Determine the [X, Y] coordinate at the center of the cell enclosing the given text.  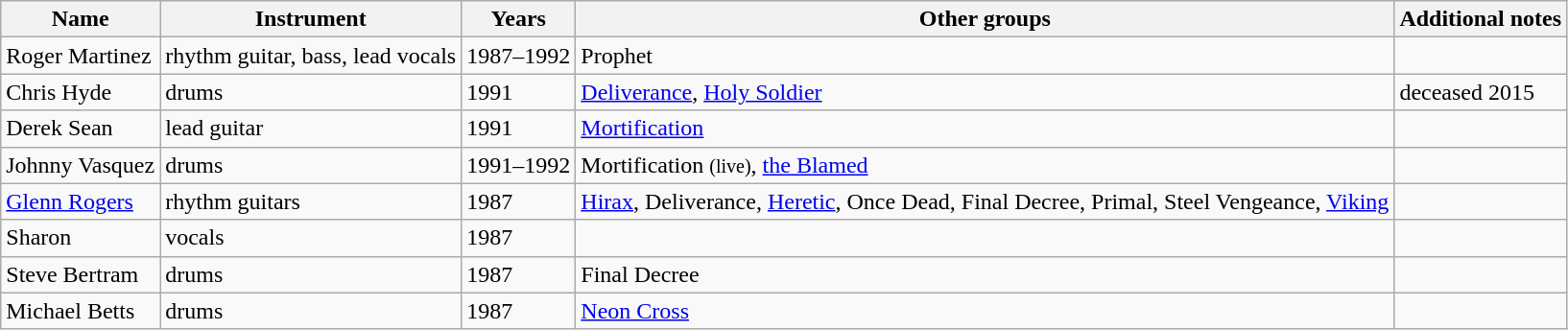
Name [81, 19]
rhythm guitars [311, 201]
Additional notes [1481, 19]
Neon Cross [985, 311]
Glenn Rogers [81, 201]
Hirax, Deliverance, Heretic, Once Dead, Final Decree, Primal, Steel Vengeance, Viking [985, 201]
lead guitar [311, 129]
Roger Martinez [81, 56]
Years [518, 19]
Johnny Vasquez [81, 165]
Final Decree [985, 274]
deceased 2015 [1481, 92]
Instrument [311, 19]
1991–1992 [518, 165]
Steve Bertram [81, 274]
rhythm guitar, bass, lead vocals [311, 56]
Michael Betts [81, 311]
Sharon [81, 238]
Other groups [985, 19]
Deliverance, Holy Soldier [985, 92]
Mortification [985, 129]
Mortification (live), the Blamed [985, 165]
Chris Hyde [81, 92]
Derek Sean [81, 129]
vocals [311, 238]
Prophet [985, 56]
1987–1992 [518, 56]
